Pinpoint the cell where the given text exists, returning its (X, Y) midpoint coordinate. 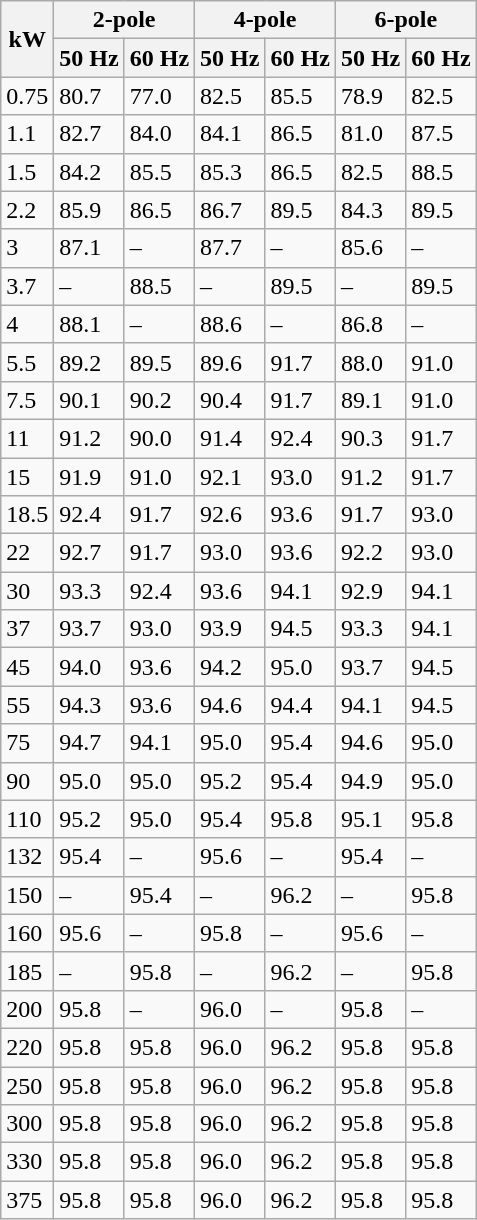
92.6 (230, 515)
3.7 (28, 286)
kW (28, 39)
15 (28, 477)
300 (28, 1124)
82.7 (89, 134)
93.9 (230, 629)
37 (28, 629)
86.8 (370, 324)
90.4 (230, 400)
92.7 (89, 553)
0.75 (28, 96)
6-pole (406, 20)
18.5 (28, 515)
85.9 (89, 210)
75 (28, 743)
11 (28, 438)
110 (28, 819)
94.0 (89, 667)
7.5 (28, 400)
30 (28, 591)
88.0 (370, 362)
1.5 (28, 172)
89.1 (370, 400)
81.0 (370, 134)
87.7 (230, 248)
90 (28, 781)
90.3 (370, 438)
95.1 (370, 819)
91.4 (230, 438)
150 (28, 895)
77.0 (159, 96)
89.2 (89, 362)
200 (28, 1009)
55 (28, 705)
5.5 (28, 362)
132 (28, 857)
185 (28, 971)
85.6 (370, 248)
250 (28, 1085)
94.9 (370, 781)
91.9 (89, 477)
84.1 (230, 134)
90.0 (159, 438)
3 (28, 248)
4-pole (266, 20)
94.3 (89, 705)
4 (28, 324)
22 (28, 553)
84.2 (89, 172)
2.2 (28, 210)
2-pole (124, 20)
1.1 (28, 134)
220 (28, 1047)
94.7 (89, 743)
330 (28, 1162)
85.3 (230, 172)
84.3 (370, 210)
94.2 (230, 667)
375 (28, 1200)
160 (28, 933)
78.9 (370, 96)
89.6 (230, 362)
45 (28, 667)
87.1 (89, 248)
88.1 (89, 324)
92.2 (370, 553)
92.1 (230, 477)
87.5 (441, 134)
86.7 (230, 210)
94.4 (300, 705)
92.9 (370, 591)
90.1 (89, 400)
90.2 (159, 400)
84.0 (159, 134)
80.7 (89, 96)
88.6 (230, 324)
